From the cell containing the given text, extract its center point as [X, Y] coordinate. 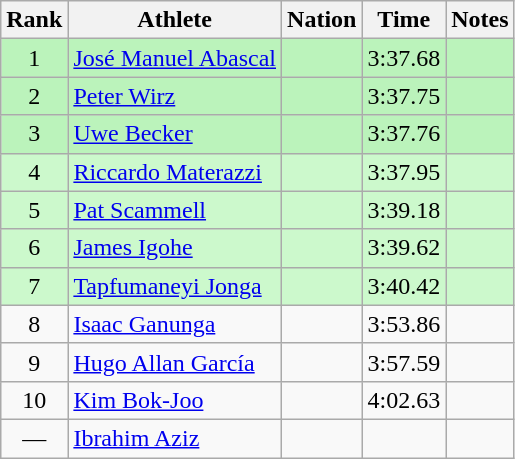
Pat Scammell [175, 210]
1 [34, 58]
6 [34, 248]
7 [34, 286]
Isaac Ganunga [175, 324]
5 [34, 210]
3:37.76 [404, 134]
3:37.75 [404, 96]
3 [34, 134]
2 [34, 96]
9 [34, 362]
Peter Wirz [175, 96]
4 [34, 172]
3:37.68 [404, 58]
José Manuel Abascal [175, 58]
3:40.42 [404, 286]
3:37.95 [404, 172]
Athlete [175, 20]
Notes [480, 20]
Riccardo Materazzi [175, 172]
James Igohe [175, 248]
8 [34, 324]
Hugo Allan García [175, 362]
Uwe Becker [175, 134]
3:39.18 [404, 210]
Kim Bok-Joo [175, 400]
10 [34, 400]
Tapfumaneyi Jonga [175, 286]
3:57.59 [404, 362]
4:02.63 [404, 400]
3:39.62 [404, 248]
Nation [322, 20]
Time [404, 20]
— [34, 438]
Rank [34, 20]
Ibrahim Aziz [175, 438]
3:53.86 [404, 324]
